Provide the [x, y] coordinate of the cell's center where the given text is located.  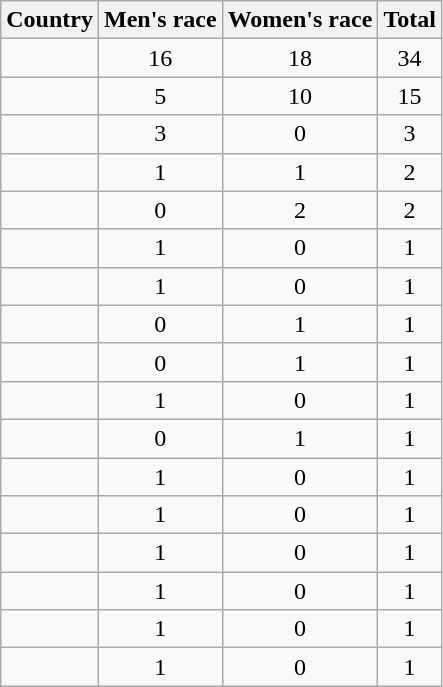
15 [410, 96]
16 [160, 58]
18 [300, 58]
10 [300, 96]
Women's race [300, 20]
Men's race [160, 20]
5 [160, 96]
Country [50, 20]
34 [410, 58]
Total [410, 20]
